Return the [X, Y] coordinate for the center point of the cell that contains the specified text.  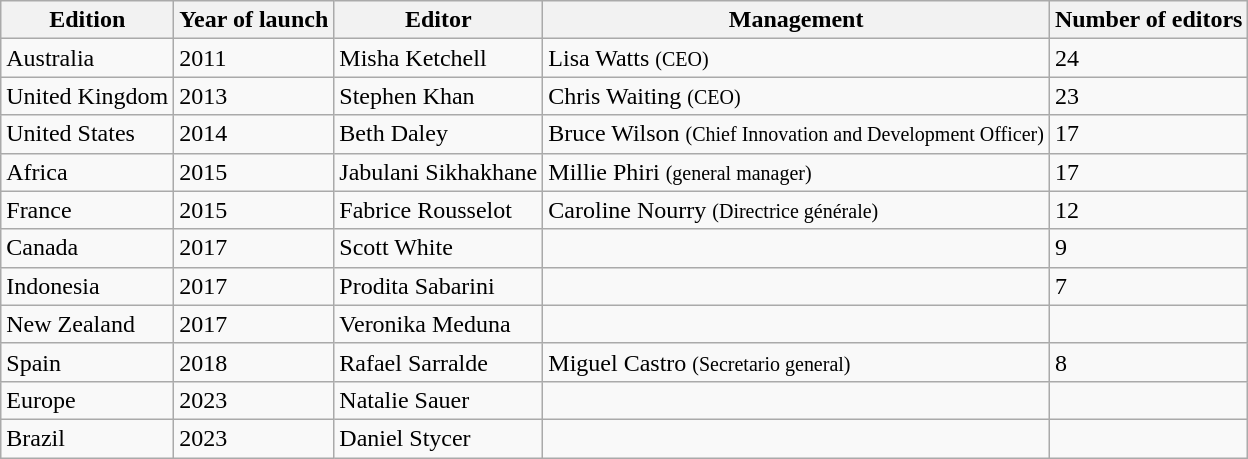
Miguel Castro (Secretario general) [796, 362]
Chris Waiting (CEO) [796, 96]
Fabrice Rousselot [438, 210]
France [88, 210]
Management [796, 20]
Indonesia [88, 286]
Natalie Sauer [438, 400]
Number of editors [1148, 20]
24 [1148, 58]
Brazil [88, 438]
Millie Phiri (general manager) [796, 172]
Australia [88, 58]
Rafael Sarralde [438, 362]
Veronika Meduna [438, 324]
Jabulani Sikhakhane [438, 172]
2013 [254, 96]
Scott White [438, 248]
Year of launch [254, 20]
2018 [254, 362]
Lisa Watts (CEO) [796, 58]
Editor [438, 20]
9 [1148, 248]
Canada [88, 248]
Prodita Sabarini [438, 286]
Caroline Nourry (Directrice générale) [796, 210]
23 [1148, 96]
2011 [254, 58]
Bruce Wilson (Chief Innovation and Development Officer) [796, 134]
Misha Ketchell [438, 58]
12 [1148, 210]
2014 [254, 134]
Spain [88, 362]
8 [1148, 362]
United States [88, 134]
Europe [88, 400]
Daniel Stycer [438, 438]
Stephen Khan [438, 96]
Edition [88, 20]
United Kingdom [88, 96]
Beth Daley [438, 134]
Africa [88, 172]
New Zealand [88, 324]
7 [1148, 286]
